Return [x, y] of the center of cell containing provided text 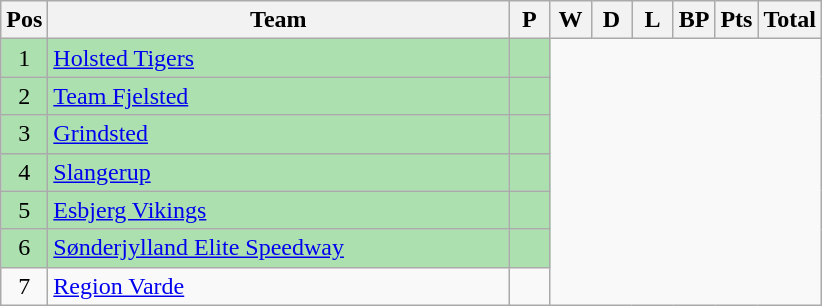
Team [278, 20]
Esbjerg Vikings [278, 210]
D [612, 20]
3 [24, 134]
Holsted Tigers [278, 58]
7 [24, 286]
1 [24, 58]
5 [24, 210]
6 [24, 248]
2 [24, 96]
Pts [736, 20]
Team Fjelsted [278, 96]
L [652, 20]
BP [694, 20]
4 [24, 172]
Total [790, 20]
Grindsted [278, 134]
Pos [24, 20]
Slangerup [278, 172]
Sønderjylland Elite Speedway [278, 248]
Region Varde [278, 286]
W [570, 20]
P [530, 20]
